Search for the cell housing the specified text and yield its (x, y) center coordinate. 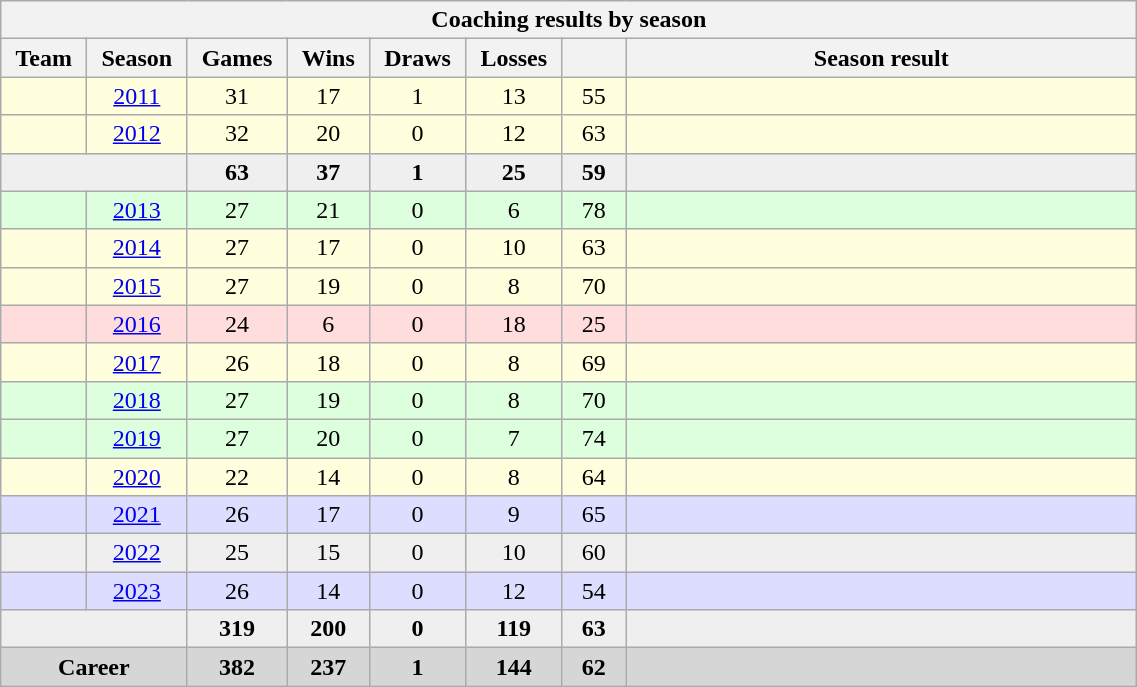
2012 (137, 134)
24 (237, 324)
2018 (137, 400)
7 (514, 438)
2013 (137, 210)
2017 (137, 362)
2014 (137, 248)
2016 (137, 324)
21 (328, 210)
Games (237, 58)
69 (594, 362)
9 (514, 515)
Wins (328, 58)
54 (594, 591)
2021 (137, 515)
2023 (137, 591)
59 (594, 172)
Season result (882, 58)
2011 (137, 96)
60 (594, 553)
78 (594, 210)
37 (328, 172)
Draws (418, 58)
32 (237, 134)
2019 (137, 438)
Season (137, 58)
Coaching results by season (569, 20)
382 (237, 667)
2022 (137, 553)
119 (514, 629)
Losses (514, 58)
237 (328, 667)
13 (514, 96)
2015 (137, 286)
Team (44, 58)
65 (594, 515)
22 (237, 477)
15 (328, 553)
55 (594, 96)
144 (514, 667)
319 (237, 629)
64 (594, 477)
200 (328, 629)
2020 (137, 477)
74 (594, 438)
62 (594, 667)
31 (237, 96)
Career (94, 667)
